From the cell containing the given text, extract its center point as [X, Y] coordinate. 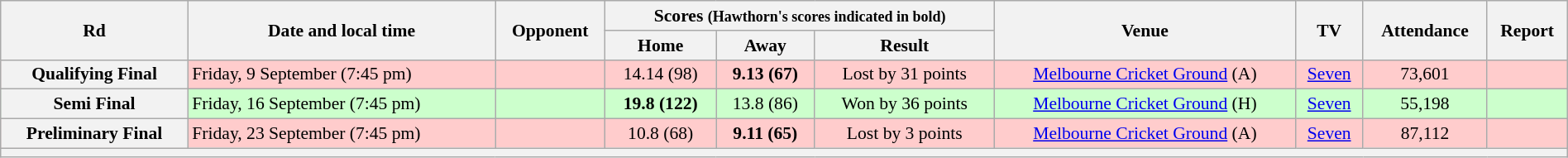
10.8 (68) [661, 134]
87,112 [1425, 134]
Report [1527, 30]
14.14 (98) [661, 74]
Date and local time [341, 30]
Result [905, 45]
Qualifying Final [94, 74]
Opponent [551, 30]
Scores (Hawthorn's scores indicated in bold) [801, 16]
9.13 (67) [766, 74]
Lost by 31 points [905, 74]
13.8 (86) [766, 104]
19.8 (122) [661, 104]
Away [766, 45]
Melbourne Cricket Ground (H) [1145, 104]
73,601 [1425, 74]
Won by 36 points [905, 104]
Friday, 23 September (7:45 pm) [341, 134]
Rd [94, 30]
Attendance [1425, 30]
Lost by 3 points [905, 134]
Friday, 16 September (7:45 pm) [341, 104]
55,198 [1425, 104]
Friday, 9 September (7:45 pm) [341, 74]
Preliminary Final [94, 134]
Venue [1145, 30]
9.11 (65) [766, 134]
Semi Final [94, 104]
Home [661, 45]
TV [1329, 30]
